Output the (x, y) coordinate of the center of the cell containing the given text.  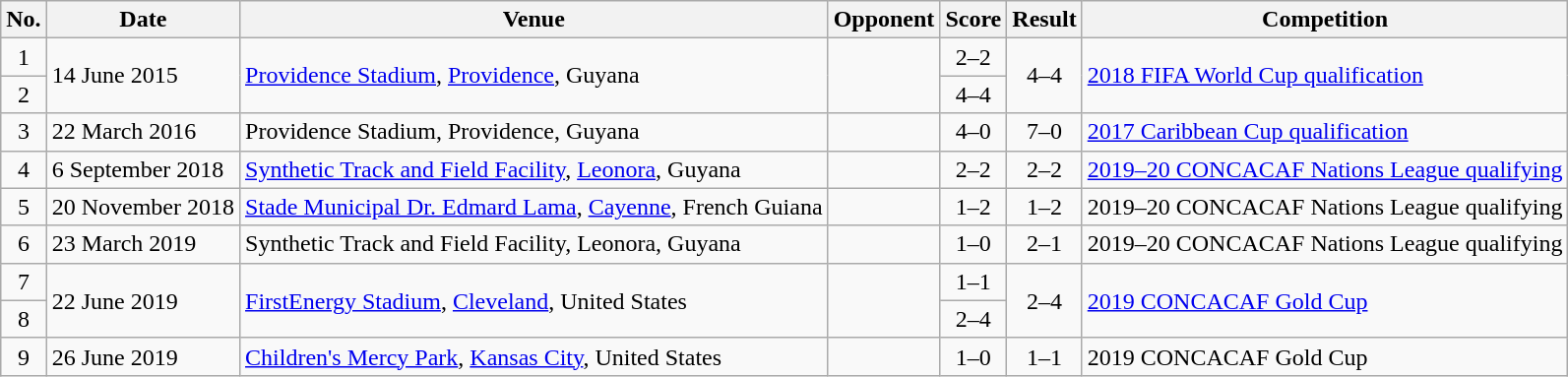
14 June 2015 (143, 76)
Result (1044, 20)
8 (24, 319)
23 March 2019 (143, 244)
6 September 2018 (143, 169)
6 (24, 244)
2017 Caribbean Cup qualification (1325, 132)
2018 FIFA World Cup qualification (1325, 76)
4 (24, 169)
7–0 (1044, 132)
4–0 (973, 132)
9 (24, 356)
7 (24, 282)
Venue (534, 20)
5 (24, 207)
Children's Mercy Park, Kansas City, United States (534, 356)
22 June 2019 (143, 300)
1 (24, 57)
No. (24, 20)
2–1 (1044, 244)
Competition (1325, 20)
26 June 2019 (143, 356)
Stade Municipal Dr. Edmard Lama, Cayenne, French Guiana (534, 207)
20 November 2018 (143, 207)
Opponent (884, 20)
22 March 2016 (143, 132)
Score (973, 20)
FirstEnergy Stadium, Cleveland, United States (534, 300)
Date (143, 20)
2 (24, 94)
3 (24, 132)
